Pinpoint the cell where the given text exists, returning its [X, Y] midpoint coordinate. 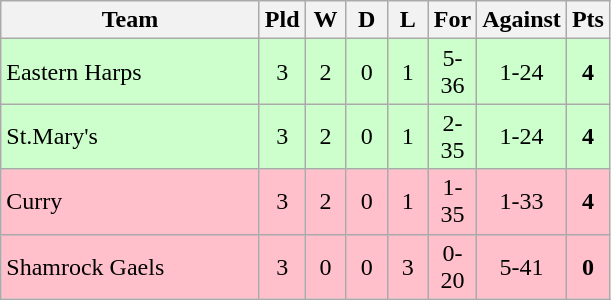
D [366, 20]
Team [130, 20]
St.Mary's [130, 136]
1-35 [452, 202]
Shamrock Gaels [130, 266]
Pts [588, 20]
For [452, 20]
5-36 [452, 72]
Eastern Harps [130, 72]
Pld [282, 20]
Curry [130, 202]
0-20 [452, 266]
1-33 [522, 202]
L [408, 20]
Against [522, 20]
W [326, 20]
2-35 [452, 136]
5-41 [522, 266]
